Capture the cell that displays the provided text and extract its (x, y) central coordinate. 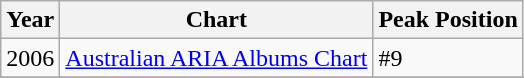
Chart (216, 20)
#9 (448, 58)
Year (30, 20)
Australian ARIA Albums Chart (216, 58)
2006 (30, 58)
Peak Position (448, 20)
